Provide the (x, y) coordinate of the cell's center where the given text is located.  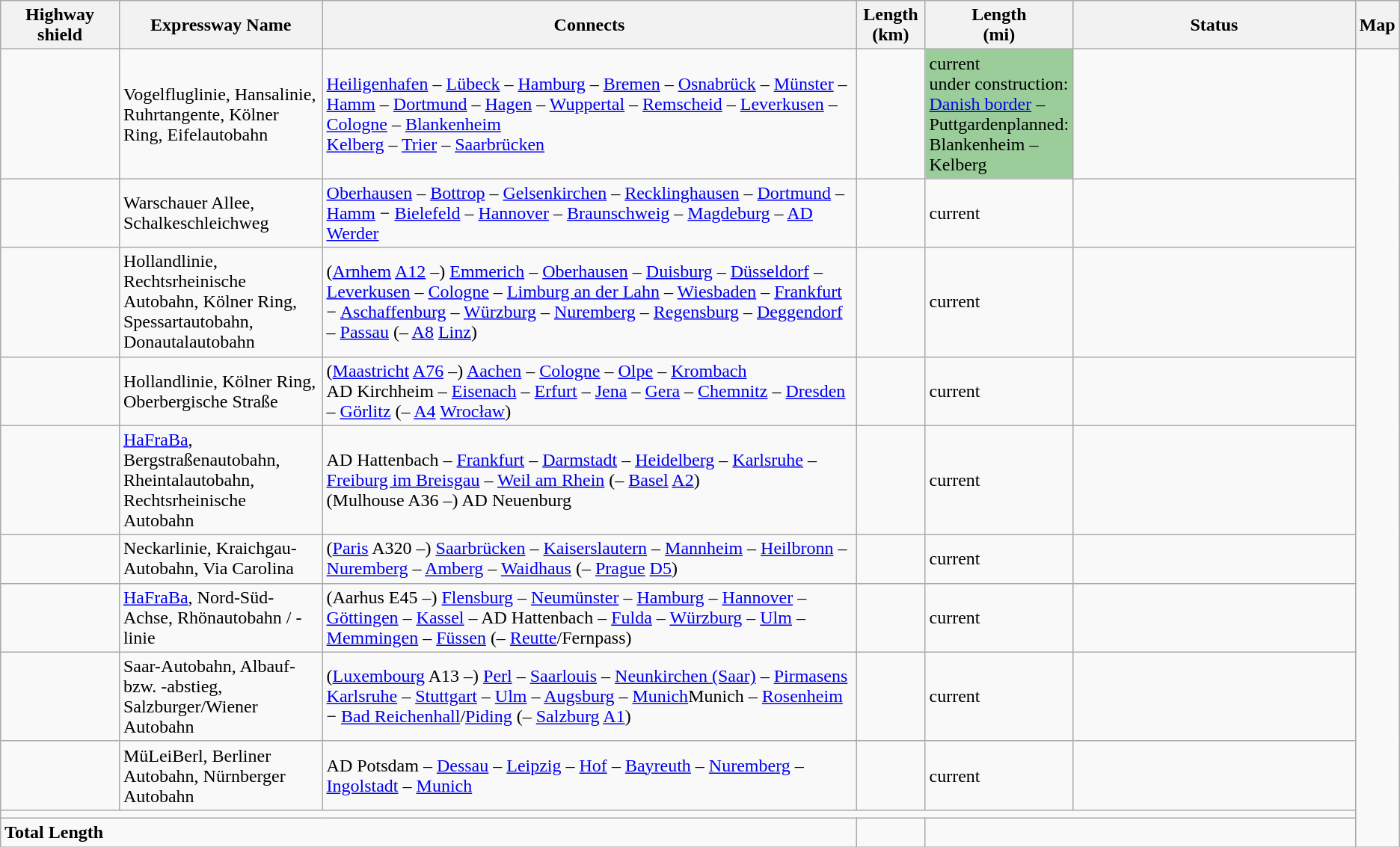
Expressway Name (221, 25)
(Paris A320 –) Saarbrücken – Kaiserslautern – Mannheim – Heilbronn – Nuremberg – Amberg – Waidhaus (– Prague D5) (589, 559)
Total Length (429, 832)
Length(mi) (999, 25)
Highway shield (60, 25)
Status (1215, 25)
Neckarlinie, Kraichgau-Autobahn, Via Carolina (221, 559)
AD Hattenbach – Frankfurt – Darmstadt – Heidelberg – Karlsruhe – Freiburg im Breisgau – Weil am Rhein (– Basel A2)(Mulhouse A36 –) AD Neuenburg (589, 480)
Oberhausen – Bottrop – Gelsenkirchen – Recklinghausen – Dortmund – Hamm − Bielefeld – Hannover – Braunschweig – Magdeburg – AD Werder (589, 213)
Connects (589, 25)
Length(km) (891, 25)
HaFraBa, Nord-Süd-Achse, Rhönautobahn / -linie (221, 617)
(Maastricht A76 –) Aachen – Cologne – Olpe – KrombachAD Kirchheim – Eisenach – Erfurt – Jena – Gera – Chemnitz – Dresden – Görlitz (– A4 Wrocław) (589, 391)
currentunder construction: Danish border – Puttgardenplanned: Blankenheim – Kelberg (999, 114)
Saar-Autobahn, Albauf- bzw. -abstieg, Salzburger/Wiener Autobahn (221, 697)
Hollandlinie, Rechtsrheinische Autobahn, Kölner Ring, Spessartautobahn, Donautalautobahn (221, 302)
Hollandlinie, Kölner Ring, Oberbergische Straße (221, 391)
Vogelfluglinie, Hansalinie, Ruhrtangente, Kölner Ring, Eifelautobahn (221, 114)
Warschauer Allee, Schalkeschleichweg (221, 213)
AD Potsdam – Dessau – Leipzig – Hof – Bayreuth – Nuremberg – Ingolstadt – Munich (589, 775)
HaFraBa, Bergstraßenautobahn, Rheintalautobahn, Rechtsrheinische Autobahn (221, 480)
MüLeiBerl, Berliner Autobahn, Nürnberger Autobahn (221, 775)
Map (1378, 25)
